Scan for the cell matching the given text and deliver its [X, Y] coordinate at center. 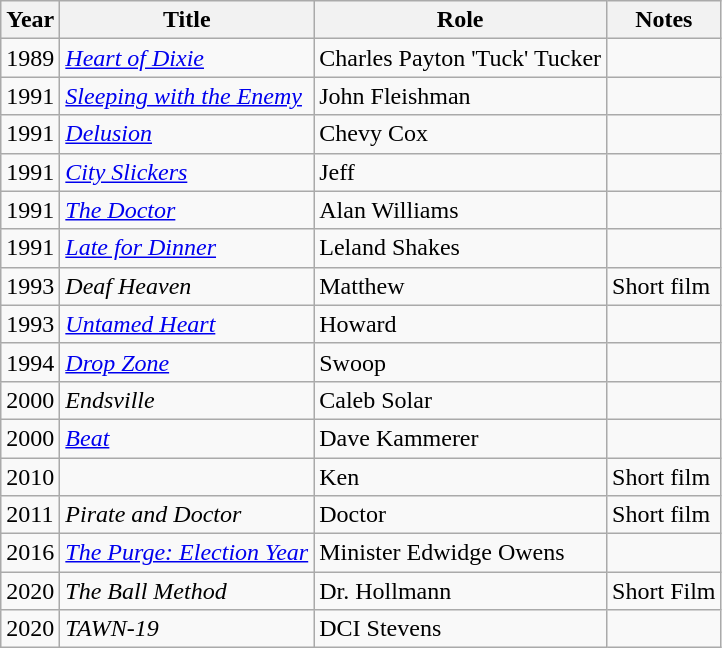
The Ball Method [187, 591]
Heart of Dixie [187, 58]
Endsville [187, 400]
Howard [460, 324]
1994 [30, 362]
City Slickers [187, 172]
John Fleishman [460, 96]
TAWN-19 [187, 629]
2016 [30, 553]
Pirate and Doctor [187, 515]
The Doctor [187, 210]
Leland Shakes [460, 248]
Ken [460, 477]
Dr. Hollmann [460, 591]
DCI Stevens [460, 629]
2011 [30, 515]
Title [187, 20]
Matthew [460, 286]
Year [30, 20]
Short Film [664, 591]
Delusion [187, 134]
Deaf Heaven [187, 286]
Beat [187, 438]
Chevy Cox [460, 134]
Caleb Solar [460, 400]
Alan Williams [460, 210]
Minister Edwidge Owens [460, 553]
Sleeping with the Enemy [187, 96]
Drop Zone [187, 362]
Late for Dinner [187, 248]
Doctor [460, 515]
Notes [664, 20]
Charles Payton 'Tuck' Tucker [460, 58]
2010 [30, 477]
Jeff [460, 172]
Dave Kammerer [460, 438]
The Purge: Election Year [187, 553]
Swoop [460, 362]
Untamed Heart [187, 324]
Role [460, 20]
1989 [30, 58]
